Determine the [x, y] coordinate at the center of the cell enclosing the given text.  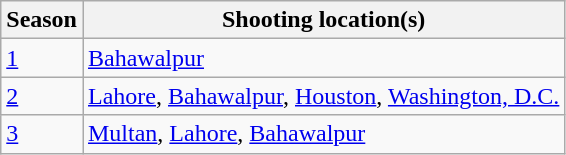
1 [42, 58]
Lahore, Bahawalpur, Houston, Washington, D.C. [323, 96]
2 [42, 96]
Multan, Lahore, Bahawalpur [323, 134]
3 [42, 134]
Bahawalpur [323, 58]
Season [42, 20]
Shooting location(s) [323, 20]
